Scan for the cell matching the given text and deliver its [X, Y] coordinate at center. 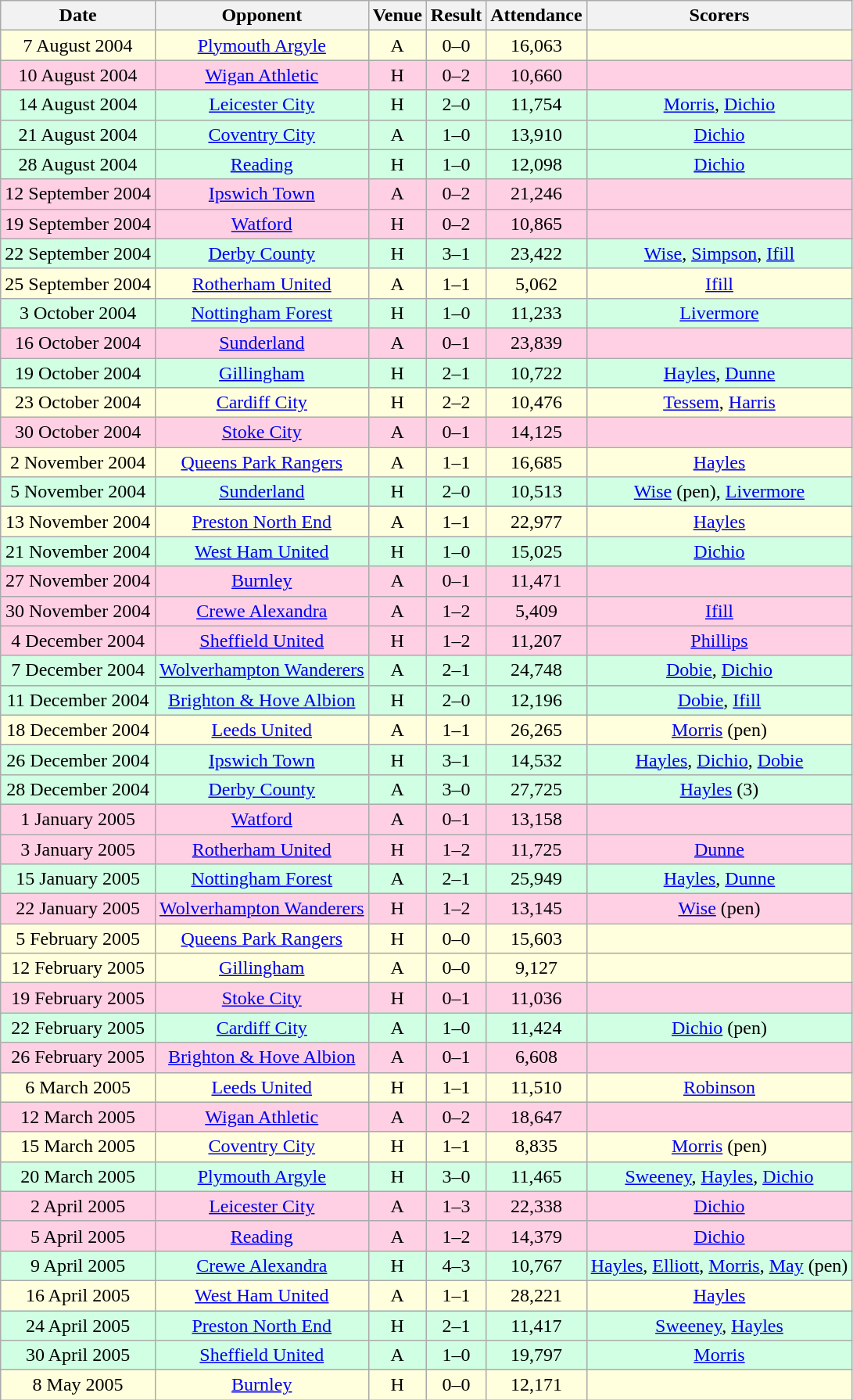
11,424 [536, 1028]
Dichio (pen) [719, 1028]
Hayles, Dichio, Dobie [719, 759]
30 April 2005 [78, 1355]
5 November 2004 [78, 492]
30 October 2004 [78, 433]
12 February 2005 [78, 968]
Wise (pen) [719, 909]
9 April 2005 [78, 1265]
11,233 [536, 313]
19 February 2005 [78, 998]
1–3 [456, 1206]
14,125 [536, 433]
14,379 [536, 1236]
28 August 2004 [78, 164]
10,476 [536, 403]
1 January 2005 [78, 819]
15,025 [536, 551]
Livermore [719, 313]
13 November 2004 [78, 522]
26 December 2004 [78, 759]
15,603 [536, 939]
12 September 2004 [78, 194]
15 March 2005 [78, 1147]
11 December 2004 [78, 700]
Hayles, Elliott, Morris, May (pen) [719, 1265]
26 February 2005 [78, 1057]
24,748 [536, 670]
Tessem, Harris [719, 403]
20 March 2005 [78, 1176]
11,207 [536, 641]
30 November 2004 [78, 611]
Wise (pen), Livermore [719, 492]
22,977 [536, 522]
2 April 2005 [78, 1206]
21 August 2004 [78, 135]
Sweeney, Hayles [719, 1326]
22 February 2005 [78, 1028]
10,722 [536, 373]
12,098 [536, 164]
Venue [397, 16]
16,063 [536, 45]
8 May 2005 [78, 1385]
24 April 2005 [78, 1326]
4–3 [456, 1265]
4 December 2004 [78, 641]
8,835 [536, 1147]
10,513 [536, 492]
11,465 [536, 1176]
22,338 [536, 1206]
13,158 [536, 819]
Wise, Simpson, Ifill [719, 253]
25,949 [536, 879]
22 January 2005 [78, 909]
14,532 [536, 759]
11,417 [536, 1326]
7 December 2004 [78, 670]
10,865 [536, 224]
16 October 2004 [78, 343]
23,422 [536, 253]
19 October 2004 [78, 373]
26,265 [536, 730]
2 November 2004 [78, 462]
2–2 [456, 403]
Dunne [719, 849]
Robinson [719, 1087]
12 March 2005 [78, 1117]
11,471 [536, 581]
5,409 [536, 611]
12,196 [536, 700]
Morris [719, 1355]
Hayles (3) [719, 789]
13,910 [536, 135]
18,647 [536, 1117]
19,797 [536, 1355]
6,608 [536, 1057]
3 January 2005 [78, 849]
6 March 2005 [78, 1087]
27,725 [536, 789]
Attendance [536, 16]
Morris, Dichio [719, 105]
14 August 2004 [78, 105]
25 September 2004 [78, 283]
7 August 2004 [78, 45]
16,685 [536, 462]
10,660 [536, 75]
11,036 [536, 998]
11,754 [536, 105]
5 April 2005 [78, 1236]
23,839 [536, 343]
19 September 2004 [78, 224]
16 April 2005 [78, 1295]
Dobie, Ifill [719, 700]
28,221 [536, 1295]
Sweeney, Hayles, Dichio [719, 1176]
Result [456, 16]
11,510 [536, 1087]
5,062 [536, 283]
10 August 2004 [78, 75]
28 December 2004 [78, 789]
21,246 [536, 194]
Phillips [719, 641]
Dobie, Dichio [719, 670]
13,145 [536, 909]
18 December 2004 [78, 730]
11,725 [536, 849]
10,767 [536, 1265]
23 October 2004 [78, 403]
27 November 2004 [78, 581]
Date [78, 16]
12,171 [536, 1385]
21 November 2004 [78, 551]
9,127 [536, 968]
15 January 2005 [78, 879]
5 February 2005 [78, 939]
Opponent [261, 16]
Scorers [719, 16]
3 October 2004 [78, 313]
22 September 2004 [78, 253]
